Detect which cell encompasses the target text, then output its (x, y) center coordinate. 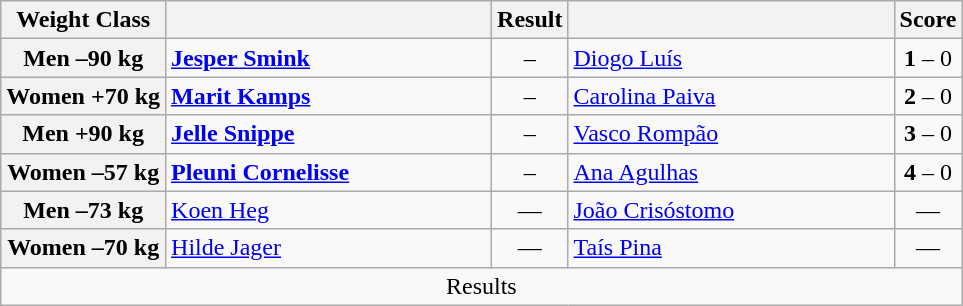
Results (482, 286)
1 – 0 (928, 58)
Marit Kamps (329, 96)
Jelle Snippe (329, 134)
Vasco Rompão (731, 134)
Men –73 kg (84, 210)
Pleuni Cornelisse (329, 172)
Koen Heg (329, 210)
Score (928, 20)
2 – 0 (928, 96)
Hilde Jager (329, 248)
4 – 0 (928, 172)
Diogo Luís (731, 58)
3 – 0 (928, 134)
Carolina Paiva (731, 96)
Women –70 kg (84, 248)
João Crisóstomo (731, 210)
Jesper Smink (329, 58)
Men +90 kg (84, 134)
Men –90 kg (84, 58)
Women +70 kg (84, 96)
Taís Pina (731, 248)
Result (530, 20)
Ana Agulhas (731, 172)
Women –57 kg (84, 172)
Weight Class (84, 20)
